Determine the [x, y] coordinate at the center of the cell enclosing the given text.  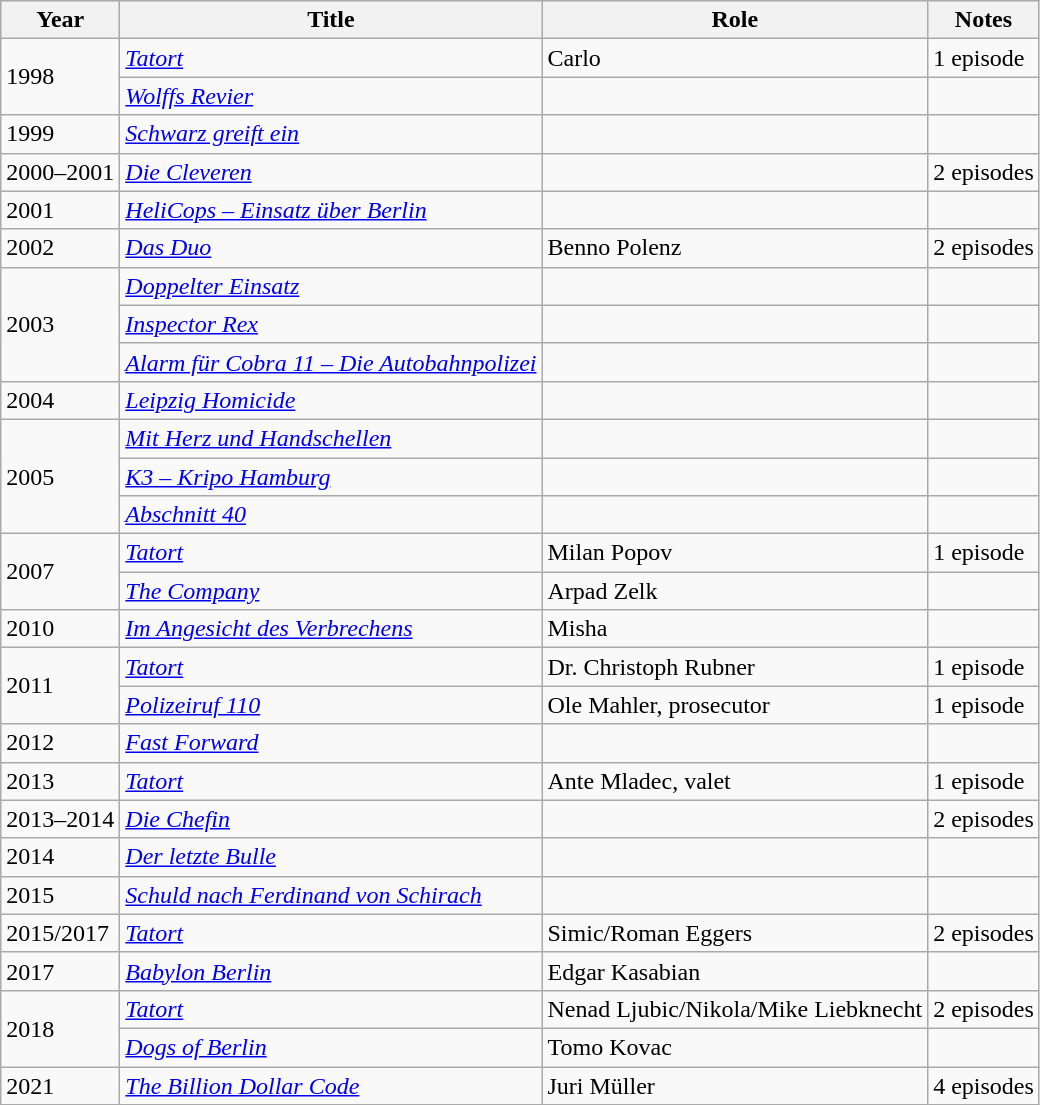
2021 [60, 1085]
2007 [60, 572]
Der letzte Bulle [331, 857]
The Company [331, 591]
2017 [60, 971]
Edgar Kasabian [735, 971]
K3 – Kripo Hamburg [331, 477]
2004 [60, 400]
2013–2014 [60, 819]
Inspector Rex [331, 324]
Wolffs Revier [331, 96]
HeliCops – Einsatz über Berlin [331, 210]
Tomo Kovac [735, 1047]
Juri Müller [735, 1085]
Benno Polenz [735, 248]
The Billion Dollar Code [331, 1085]
Notes [984, 20]
Polizeiruf 110 [331, 705]
Ante Mladec, valet [735, 781]
Fast Forward [331, 743]
Das Duo [331, 248]
Title [331, 20]
Doppelter Einsatz [331, 286]
1999 [60, 134]
Mit Herz und Handschellen [331, 438]
2003 [60, 324]
1998 [60, 77]
Schwarz greift ein [331, 134]
2015 [60, 895]
Nenad Ljubic/Nikola/Mike Liebknecht [735, 1009]
2010 [60, 629]
2018 [60, 1028]
Milan Popov [735, 553]
Simic/Roman Eggers [735, 933]
2014 [60, 857]
Babylon Berlin [331, 971]
4 episodes [984, 1085]
Dogs of Berlin [331, 1047]
2001 [60, 210]
Alarm für Cobra 11 – Die Autobahnpolizei [331, 362]
2005 [60, 476]
Arpad Zelk [735, 591]
Im Angesicht des Verbrechens [331, 629]
Dr. Christoph Rubner [735, 667]
2012 [60, 743]
Ole Mahler, prosecutor [735, 705]
Die Chefin [331, 819]
2002 [60, 248]
Leipzig Homicide [331, 400]
Role [735, 20]
Abschnitt 40 [331, 515]
2011 [60, 686]
Year [60, 20]
Schuld nach Ferdinand von Schirach [331, 895]
2000–2001 [60, 172]
Carlo [735, 58]
Die Cleveren [331, 172]
Misha [735, 629]
2015/2017 [60, 933]
2013 [60, 781]
